Pinpoint the cell where the given text exists, returning its (x, y) midpoint coordinate. 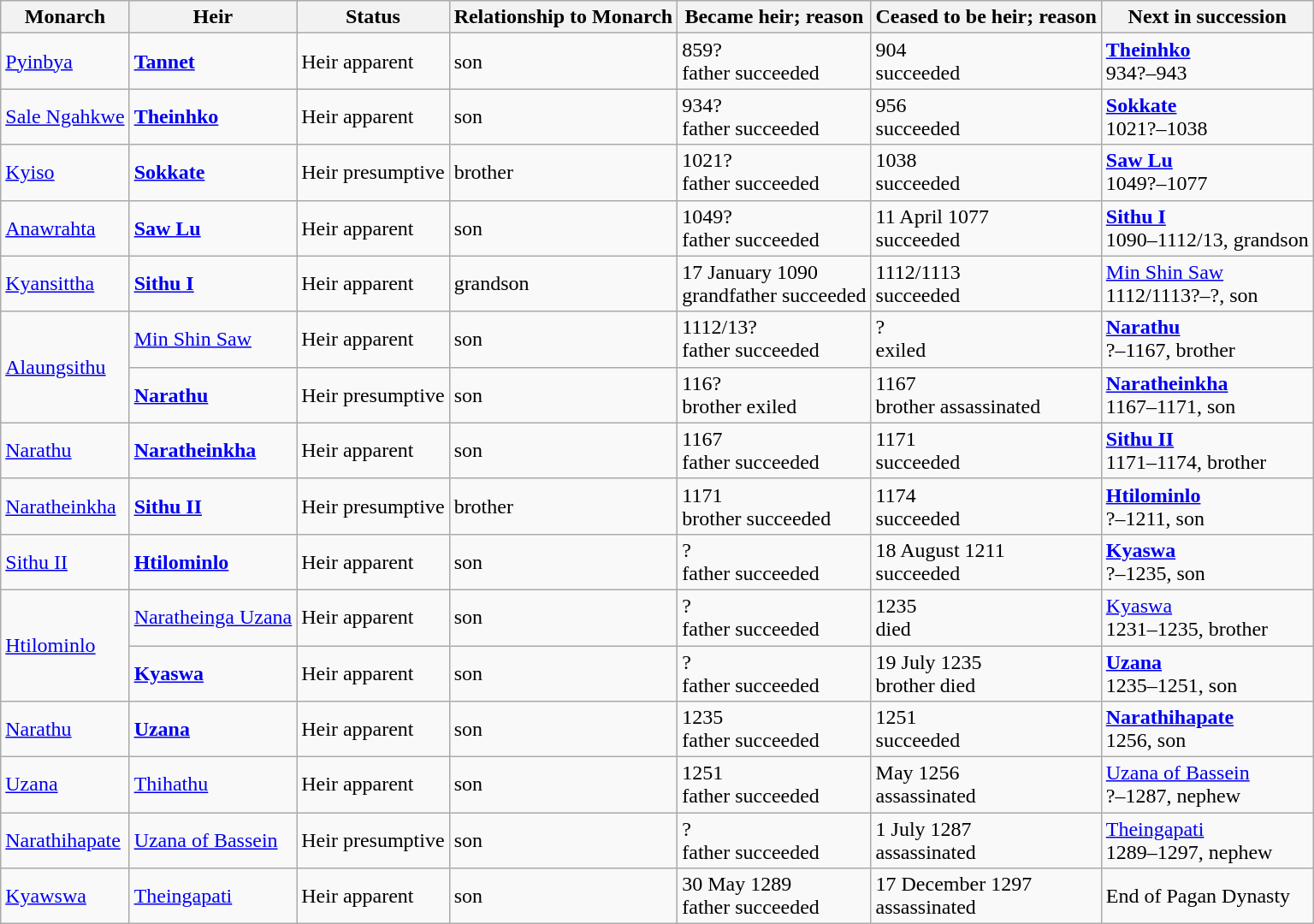
Relationship to Monarch (563, 17)
Narathihapate (65, 840)
Pyinbya (65, 62)
Sokkate (213, 173)
934?father succeeded (774, 116)
1251succeeded (985, 729)
1171brother succeeded (774, 506)
30 May 1289father succeeded (774, 897)
1038succeeded (985, 173)
Theinhko934?–943 (1207, 62)
Theinhko (213, 116)
956succeeded (985, 116)
1171succeeded (985, 450)
Alaungsithu (65, 367)
Ceased to be heir; reason (985, 17)
Theingapati 1289–1297, nephew (1207, 840)
Narathu?–1167, brother (1207, 339)
17 December 1297assassinated (985, 897)
17 January 1090grandfather succeeded (774, 284)
?exiled (985, 339)
1167brother assassinated (985, 395)
1167father succeeded (774, 450)
Kyaswa (213, 672)
Narathihapate1256, son (1207, 729)
1 July 1287assassinated (985, 840)
Kyaswa?–1235, son (1207, 561)
Sale Ngahkwe (65, 116)
1235died (985, 618)
Tannet (213, 62)
Kyaswa1231–1235, brother (1207, 618)
Min Shin Saw1112/1113?–?, son (1207, 284)
Kyiso (65, 173)
Next in succession (1207, 17)
1235father succeeded (774, 729)
Saw Lu (213, 228)
18 August 1211succeeded (985, 561)
Saw Lu1049?–1077 (1207, 173)
Status (373, 17)
1049?father succeeded (774, 228)
May 1256assassinated (985, 785)
Theingapati (213, 897)
904succeeded (985, 62)
Sithu II1171–1174, brother (1207, 450)
grandson (563, 284)
11 April 1077succeeded (985, 228)
Anawrahta (65, 228)
1021?father succeeded (774, 173)
1112/13?father succeeded (774, 339)
116?brother exiled (774, 395)
Uzana of Bassein?–1287, nephew (1207, 785)
Uzana1235–1251, son (1207, 672)
Htilominlo?–1211, son (1207, 506)
End of Pagan Dynasty (1207, 897)
Min Shin Saw (213, 339)
Sithu I1090–1112/13, grandson (1207, 228)
Naratheinkha1167–1171, son (1207, 395)
Kyansittha (65, 284)
859?father succeeded (774, 62)
1174succeeded (985, 506)
Heir (213, 17)
19 July 1235brother died (985, 672)
Monarch (65, 17)
Sithu I (213, 284)
Kyawswa (65, 897)
Thihathu (213, 785)
1251father succeeded (774, 785)
Became heir; reason (774, 17)
Uzana of Bassein (213, 840)
Sokkate1021?–1038 (1207, 116)
Naratheinga Uzana (213, 618)
1112/1113succeeded (985, 284)
